Output the (X, Y) coordinate of the center of the cell containing the given text.  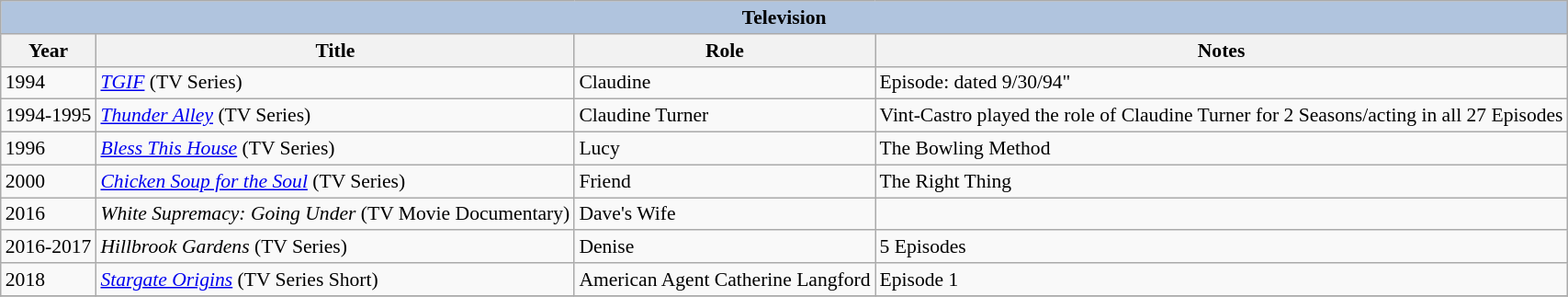
1994-1995 (49, 116)
2016-2017 (49, 247)
Television (784, 17)
Dave's Wife (724, 214)
Vint-Castro played the role of Claudine Turner for 2 Seasons/acting in all 27 Episodes (1222, 116)
Denise (724, 247)
Claudine Turner (724, 116)
5 Episodes (1222, 247)
Friend (724, 181)
American Agent Catherine Langford (724, 280)
Episode 1 (1222, 280)
Episode: dated 9/30/94" (1222, 83)
Thunder Alley (TV Series) (334, 116)
Chicken Soup for the Soul (TV Series) (334, 181)
The Right Thing (1222, 181)
2000 (49, 181)
Claudine (724, 83)
Hillbrook Gardens (TV Series) (334, 247)
1994 (49, 83)
White Supremacy: Going Under (TV Movie Documentary) (334, 214)
Lucy (724, 149)
2018 (49, 280)
Title (334, 51)
2016 (49, 214)
Role (724, 51)
Bless This House (TV Series) (334, 149)
The Bowling Method (1222, 149)
1996 (49, 149)
Year (49, 51)
Stargate Origins (TV Series Short) (334, 280)
Notes (1222, 51)
TGIF (TV Series) (334, 83)
